For the text-containing cell, return its midpoint in (X, Y) coordinate format. 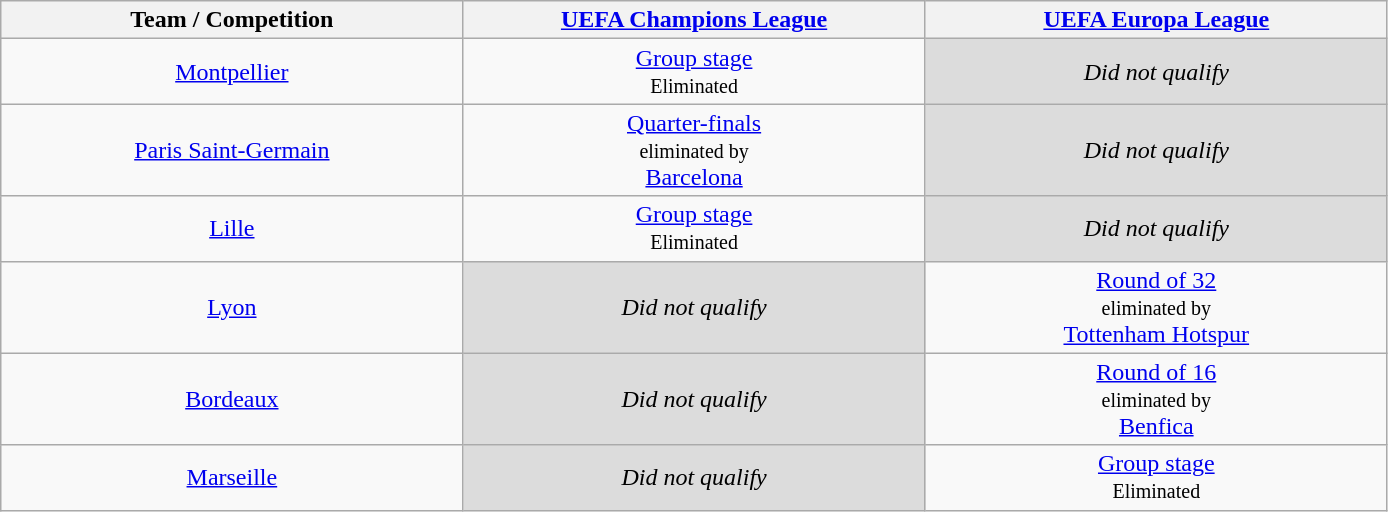
Quarter-finals eliminated by Barcelona (694, 150)
Marseille (232, 478)
UEFA Europa League (1156, 20)
UEFA Champions League (694, 20)
Lyon (232, 307)
Bordeaux (232, 399)
Round of 16 eliminated by Benfica (1156, 399)
Lille (232, 228)
Round of 32 eliminated by Tottenham Hotspur (1156, 307)
Paris Saint-Germain (232, 150)
Montpellier (232, 72)
Team / Competition (232, 20)
